Identify which cell holds the provided text, then report its (x, y) central coordinate. 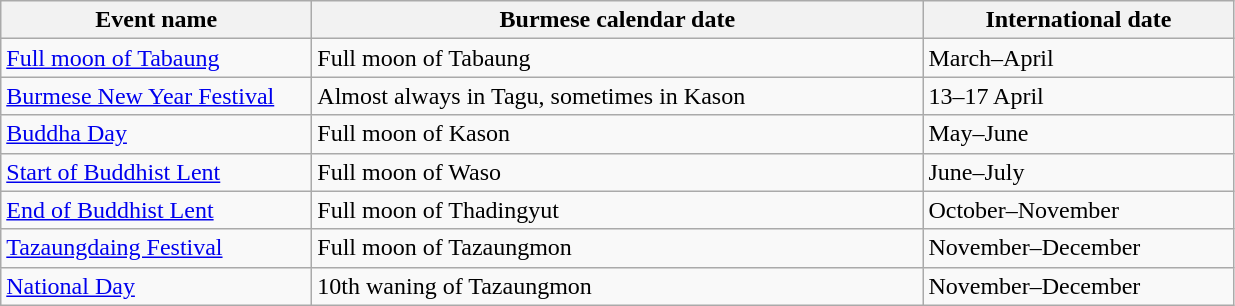
End of Buddhist Lent (156, 210)
Buddha Day (156, 134)
Full moon of Waso (618, 172)
Full moon of Thadingyut (618, 210)
10th waning of Tazaungmon (618, 286)
June–July (1078, 172)
13–17 April (1078, 96)
International date (1078, 20)
Event name (156, 20)
May–June (1078, 134)
March–April (1078, 58)
Burmese calendar date (618, 20)
Start of Buddhist Lent (156, 172)
Full moon of Kason (618, 134)
Almost always in Tagu, sometimes in Kason (618, 96)
October–November (1078, 210)
Burmese New Year Festival (156, 96)
Full moon of Tazaungmon (618, 248)
Tazaungdaing Festival (156, 248)
National Day (156, 286)
